Detect which cell encompasses the target text, then output its [x, y] center coordinate. 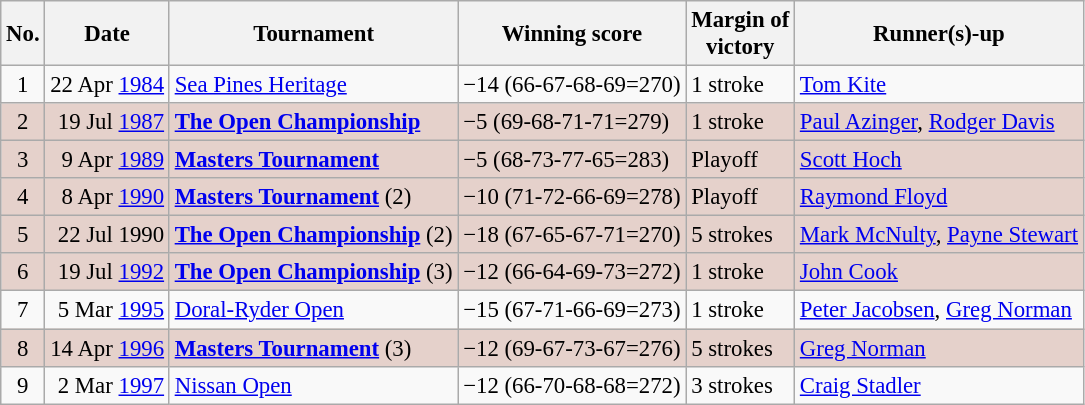
3 strokes [740, 385]
−15 (67-71-66-69=273) [572, 310]
−12 (69-67-73-67=276) [572, 348]
2 [23, 122]
14 Apr 1996 [107, 348]
Date [107, 34]
Mark McNulty, Payne Stewart [940, 235]
−14 (66-67-68-69=270) [572, 85]
The Open Championship [313, 122]
Masters Tournament (2) [313, 197]
2 Mar 1997 [107, 385]
Sea Pines Heritage [313, 85]
Runner(s)-up [940, 34]
5 [23, 235]
Raymond Floyd [940, 197]
Nissan Open [313, 385]
4 [23, 197]
−12 (66-70-68-68=272) [572, 385]
9 Apr 1989 [107, 160]
−18 (67-65-67-71=270) [572, 235]
8 [23, 348]
The Open Championship (2) [313, 235]
−10 (71-72-66-69=278) [572, 197]
−5 (68-73-77-65=283) [572, 160]
9 [23, 385]
3 [23, 160]
1 [23, 85]
Peter Jacobsen, Greg Norman [940, 310]
No. [23, 34]
Paul Azinger, Rodger Davis [940, 122]
−5 (69-68-71-71=279) [572, 122]
22 Jul 1990 [107, 235]
John Cook [940, 273]
22 Apr 1984 [107, 85]
Winning score [572, 34]
5 Mar 1995 [107, 310]
7 [23, 310]
Masters Tournament (3) [313, 348]
6 [23, 273]
Masters Tournament [313, 160]
−12 (66-64-69-73=272) [572, 273]
Tom Kite [940, 85]
19 Jul 1992 [107, 273]
Doral-Ryder Open [313, 310]
The Open Championship (3) [313, 273]
Greg Norman [940, 348]
Margin ofvictory [740, 34]
Scott Hoch [940, 160]
8 Apr 1990 [107, 197]
19 Jul 1987 [107, 122]
Tournament [313, 34]
Craig Stadler [940, 385]
